Extract the [x, y] coordinate from the center of the cell holding the provided text.  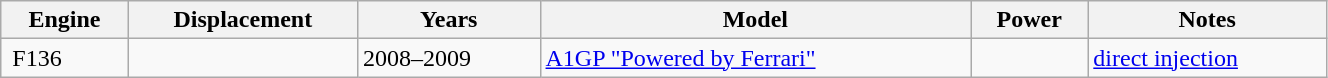
Power [1030, 20]
Engine [64, 20]
A1GP "Powered by Ferrari" [756, 58]
direct injection [1208, 58]
Displacement [242, 20]
F136 [64, 58]
Model [756, 20]
Years [449, 20]
Notes [1208, 20]
2008–2009 [449, 58]
